Output the [X, Y] coordinate of the center of the cell containing the given text.  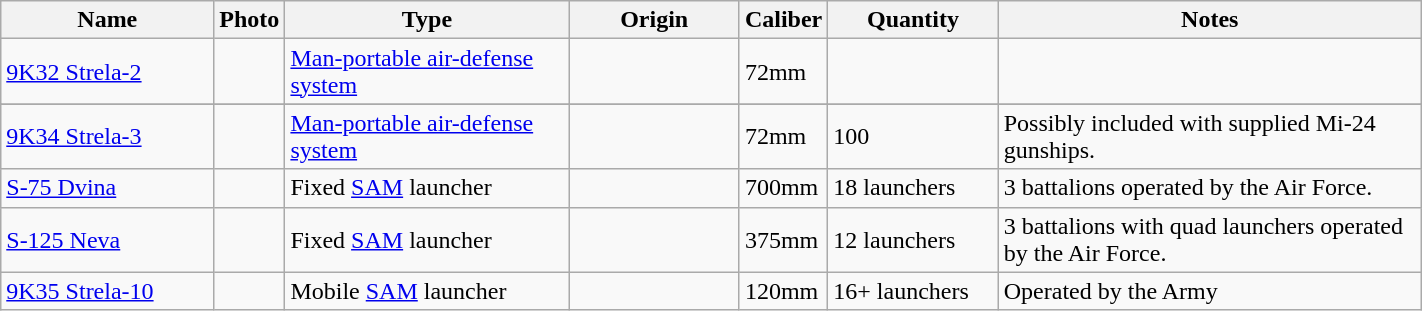
12 launchers [913, 240]
Quantity [913, 20]
3 battalions operated by the Air Force. [1210, 188]
16+ launchers [913, 291]
375mm [783, 240]
9K34 Strela-3 [108, 136]
120mm [783, 291]
Caliber [783, 20]
100 [913, 136]
S-125 Neva [108, 240]
18 launchers [913, 188]
9K35 Strela-10 [108, 291]
Mobile SAM launcher [427, 291]
Operated by the Army [1210, 291]
700mm [783, 188]
Possibly included with supplied Mi-24 gunships. [1210, 136]
Type [427, 20]
Photo [250, 20]
Origin [654, 20]
3 battalions with quad launchers operated by the Air Force. [1210, 240]
S-75 Dvina [108, 188]
9K32 Strela-2 [108, 72]
Name [108, 20]
Notes [1210, 20]
